Extract the (X, Y) coordinate from the center of the cell holding the provided text.  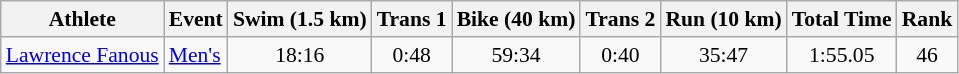
59:34 (516, 55)
Bike (40 km) (516, 19)
Swim (1.5 km) (300, 19)
Total Time (842, 19)
0:40 (620, 55)
Rank (928, 19)
Athlete (82, 19)
Trans 2 (620, 19)
Run (10 km) (723, 19)
1:55.05 (842, 55)
Trans 1 (412, 19)
0:48 (412, 55)
35:47 (723, 55)
Event (196, 19)
Men's (196, 55)
Lawrence Fanous (82, 55)
46 (928, 55)
18:16 (300, 55)
